Extract the (X, Y) coordinate from the center of the cell holding the provided text.  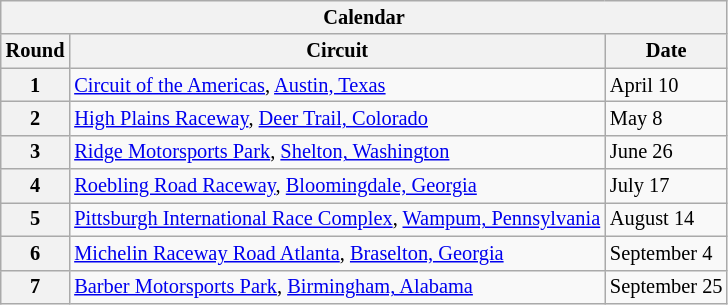
August 14 (666, 219)
Date (666, 51)
3 (36, 152)
5 (36, 219)
4 (36, 186)
2 (36, 118)
Round (36, 51)
May 8 (666, 118)
6 (36, 253)
September 25 (666, 287)
High Plains Raceway, Deer Trail, Colorado (337, 118)
Barber Motorsports Park, Birmingham, Alabama (337, 287)
Roebling Road Raceway, Bloomingdale, Georgia (337, 186)
April 10 (666, 85)
1 (36, 85)
Pittsburgh International Race Complex, Wampum, Pennsylvania (337, 219)
June 26 (666, 152)
Circuit of the Americas, Austin, Texas (337, 85)
September 4 (666, 253)
7 (36, 287)
Michelin Raceway Road Atlanta, Braselton, Georgia (337, 253)
Circuit (337, 51)
Calendar (364, 17)
Ridge Motorsports Park, Shelton, Washington (337, 152)
July 17 (666, 186)
